Return [x, y] of the center of cell containing provided text 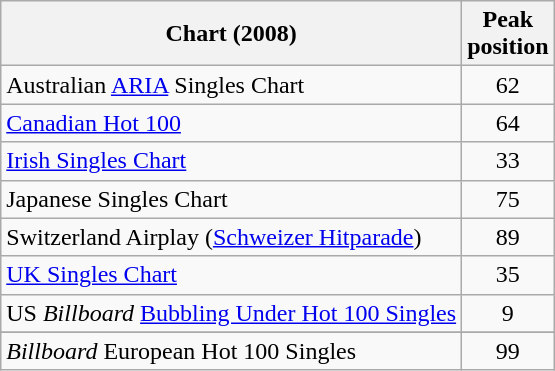
Billboard European Hot 100 Singles [232, 351]
UK Singles Chart [232, 275]
64 [508, 123]
Chart (2008) [232, 34]
Irish Singles Chart [232, 161]
9 [508, 313]
Australian ARIA Singles Chart [232, 85]
Switzerland Airplay (Schweizer Hitparade) [232, 237]
89 [508, 237]
US Billboard Bubbling Under Hot 100 Singles [232, 313]
99 [508, 351]
33 [508, 161]
62 [508, 85]
Canadian Hot 100 [232, 123]
Peakposition [508, 34]
35 [508, 275]
Japanese Singles Chart [232, 199]
75 [508, 199]
